Locate the cell with the specified text and output its (X, Y) center coordinate. 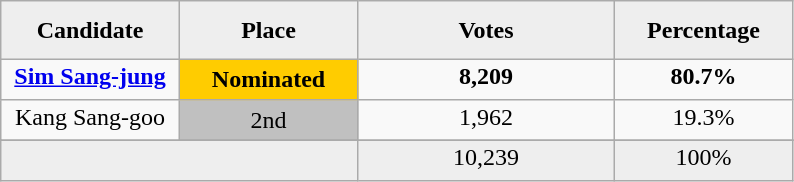
100% (703, 160)
Sim Sang-jung (90, 79)
Votes (486, 30)
Nominated (268, 79)
Candidate (90, 30)
19.3% (703, 120)
8,209 (486, 79)
1,962 (486, 120)
Place (268, 30)
2nd (268, 120)
Kang Sang-goo (90, 120)
10,239 (486, 160)
80.7% (703, 79)
Percentage (703, 30)
